Output the [x, y] coordinate of the center of the cell containing the given text.  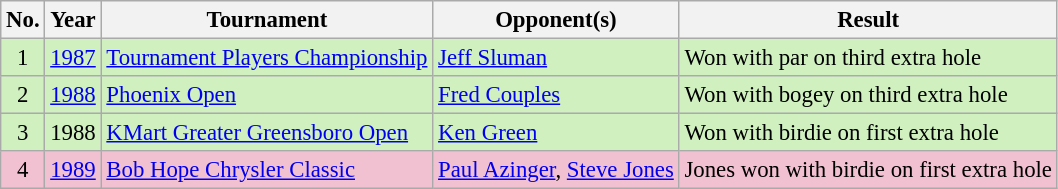
KMart Greater Greensboro Open [267, 133]
1987 [73, 58]
1 [23, 58]
Ken Green [556, 133]
Tournament Players Championship [267, 58]
Result [868, 20]
Jones won with birdie on first extra hole [868, 170]
3 [23, 133]
1989 [73, 170]
Fred Couples [556, 95]
2 [23, 95]
Paul Azinger, Steve Jones [556, 170]
Bob Hope Chrysler Classic [267, 170]
4 [23, 170]
Phoenix Open [267, 95]
Tournament [267, 20]
Won with par on third extra hole [868, 58]
Jeff Sluman [556, 58]
Year [73, 20]
Won with birdie on first extra hole [868, 133]
Won with bogey on third extra hole [868, 95]
No. [23, 20]
Opponent(s) [556, 20]
